Find where the given text appears and provide that cell's center as (X, Y) coordinate. 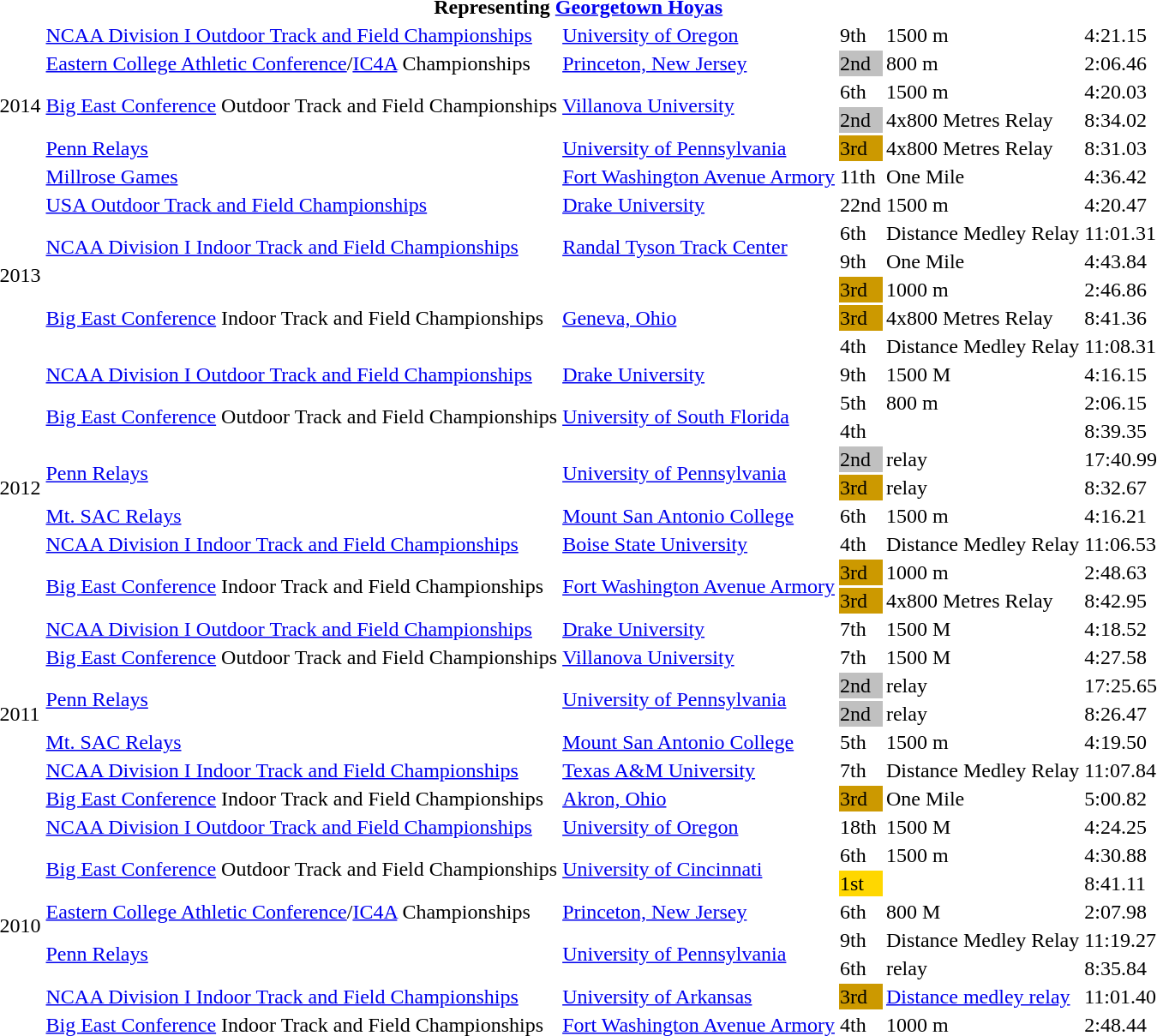
18th (860, 827)
University of South Florida (699, 416)
1st (860, 883)
Millrose Games (302, 177)
University of Arkansas (699, 997)
11th (860, 177)
Distance medley relay (982, 997)
Geneva, Ohio (699, 318)
22nd (860, 205)
USA Outdoor Track and Field Championships (302, 205)
Randal Tyson Track Center (699, 247)
University of Cincinnati (699, 869)
Akron, Ohio (699, 799)
Boise State University (699, 544)
800 M (982, 912)
Texas A&M University (699, 770)
